Extract the [x, y] coordinate from the center of the cell holding the provided text.  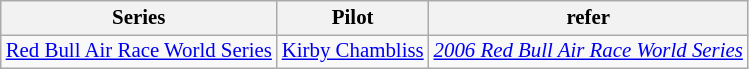
Red Bull Air Race World Series [139, 51]
refer [588, 18]
Pilot [353, 18]
2006 Red Bull Air Race World Series [588, 51]
Series [139, 18]
Kirby Chambliss [353, 51]
